Return the [X, Y] coordinate for the center point of the cell that contains the specified text.  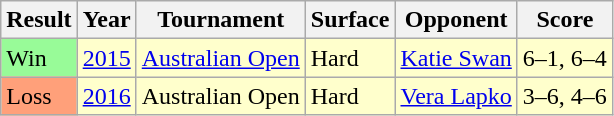
3–6, 4–6 [564, 96]
Opponent [456, 20]
Surface [350, 20]
Score [564, 20]
Loss [39, 96]
Tournament [220, 20]
Katie Swan [456, 58]
6–1, 6–4 [564, 58]
Year [106, 20]
Vera Lapko [456, 96]
Result [39, 20]
Win [39, 58]
2016 [106, 96]
2015 [106, 58]
